Return the [X, Y] coordinate for the center point of the cell that contains the specified text.  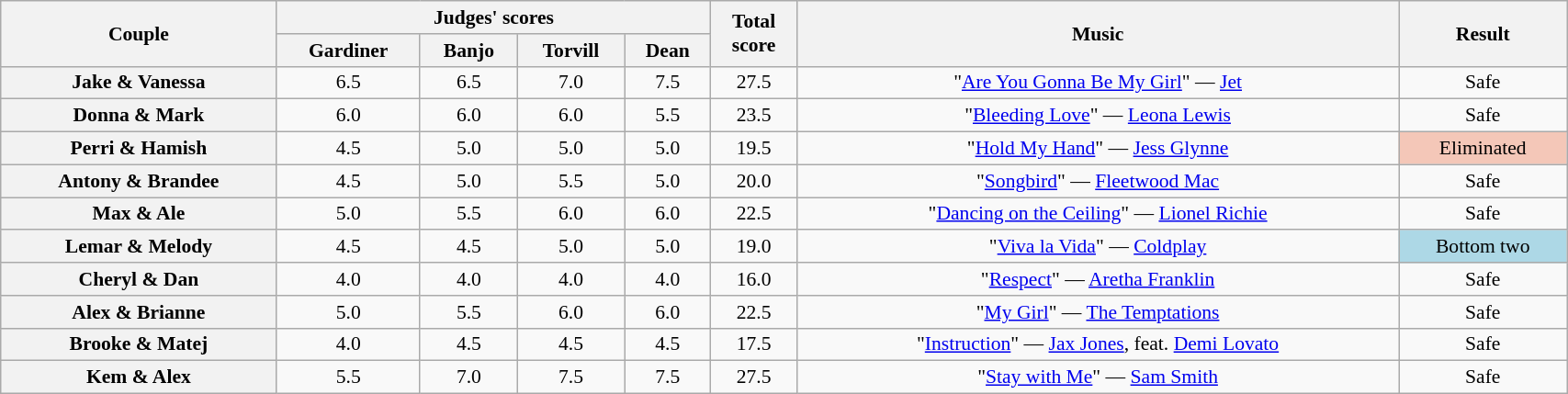
16.0 [754, 279]
Result [1483, 33]
Brooke & Matej [139, 344]
"Dancing on the Ceiling" — Lionel Richie [1098, 214]
Antony & Brandee [139, 181]
"Respect" — Aretha Franklin [1098, 279]
17.5 [754, 344]
Perri & Hamish [139, 149]
20.0 [754, 181]
Lemar & Melody [139, 247]
Dean [668, 51]
Donna & Mark [139, 116]
"Instruction" — Jax Jones, feat. Demi Lovato [1098, 344]
Alex & Brianne [139, 312]
Music [1098, 33]
Couple [139, 33]
"Stay with Me" — Sam Smith [1098, 377]
"Are You Gonna Be My Girl" — Jet [1098, 83]
"Songbird" — Fleetwood Mac [1098, 181]
"Bleeding Love" — Leona Lewis [1098, 116]
"Viva la Vida" — Coldplay [1098, 247]
Cheryl & Dan [139, 279]
Kem & Alex [139, 377]
19.0 [754, 247]
19.5 [754, 149]
Bottom two [1483, 247]
Max & Ale [139, 214]
Banjo [468, 51]
23.5 [754, 116]
Gardiner [348, 51]
"My Girl" — The Temptations [1098, 312]
Torvill [570, 51]
Totalscore [754, 33]
"Hold My Hand" — Jess Glynne [1098, 149]
Judges' scores [494, 17]
Eliminated [1483, 149]
Jake & Vanessa [139, 83]
